For the text-containing cell, return its midpoint in (x, y) coordinate format. 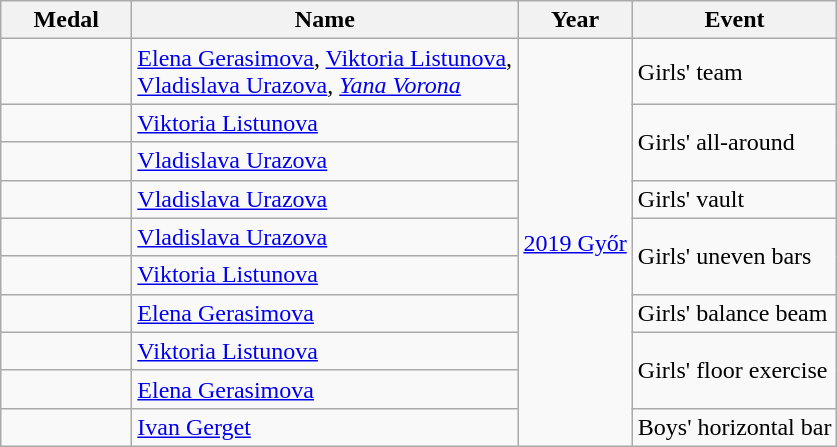
Event (734, 20)
Name (325, 20)
Ivan Gerget (325, 427)
Year (575, 20)
Girls' all-around (734, 142)
Girls' uneven bars (734, 256)
Girls' vault (734, 199)
Medal (66, 20)
Girls' team (734, 72)
Elena Gerasimova, Viktoria Listunova, Vladislava Urazova, Yana Vorona (325, 72)
Boys' horizontal bar (734, 427)
Girls' balance beam (734, 313)
2019 Győr (575, 243)
Girls' floor exercise (734, 370)
